Detect which cell encompasses the target text, then output its [X, Y] center coordinate. 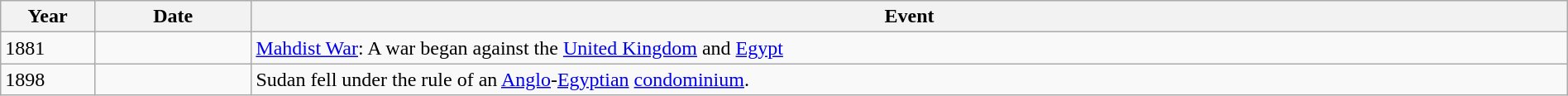
Year [48, 17]
Mahdist War: A war began against the United Kingdom and Egypt [910, 48]
Sudan fell under the rule of an Anglo-Egyptian condominium. [910, 79]
1881 [48, 48]
Date [172, 17]
1898 [48, 79]
Event [910, 17]
